Locate the cell with the specified text and output its (x, y) center coordinate. 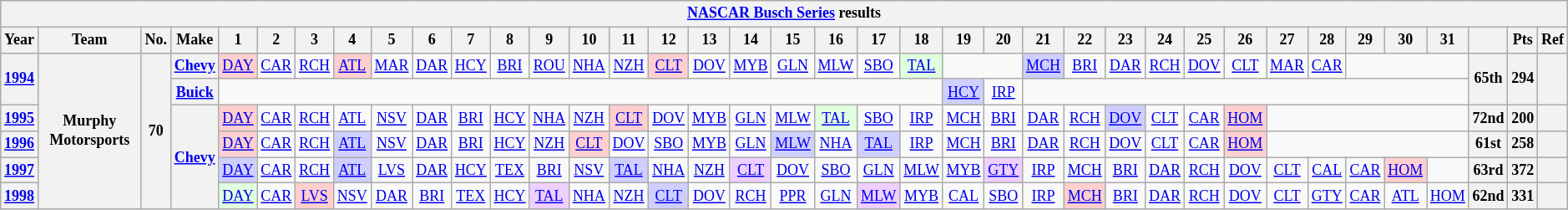
61st (1488, 144)
8 (509, 40)
200 (1523, 117)
14 (751, 40)
63rd (1488, 171)
PPR (793, 196)
Ref (1553, 40)
3 (315, 40)
1998 (20, 196)
7 (471, 40)
20 (1004, 40)
31 (1448, 40)
28 (1327, 40)
12 (669, 40)
Pts (1523, 40)
10 (589, 40)
6 (432, 40)
24 (1166, 40)
258 (1523, 144)
19 (964, 40)
21 (1044, 40)
5 (392, 40)
1996 (20, 144)
29 (1365, 40)
Murphy Motorsports (89, 131)
Year (20, 40)
372 (1523, 171)
18 (922, 40)
15 (793, 40)
Make (195, 40)
62nd (1488, 196)
26 (1246, 40)
1994 (20, 79)
1 (238, 40)
2 (276, 40)
294 (1523, 79)
No. (155, 40)
30 (1406, 40)
1995 (20, 117)
331 (1523, 196)
4 (352, 40)
16 (835, 40)
70 (155, 131)
72nd (1488, 117)
ROU (549, 65)
13 (710, 40)
Buick (195, 92)
22 (1085, 40)
9 (549, 40)
27 (1287, 40)
NASCAR Busch Series results (784, 13)
1997 (20, 171)
17 (878, 40)
65th (1488, 79)
Team (89, 40)
25 (1204, 40)
11 (629, 40)
23 (1125, 40)
